Identify which cell holds the provided text, then report its [x, y] central coordinate. 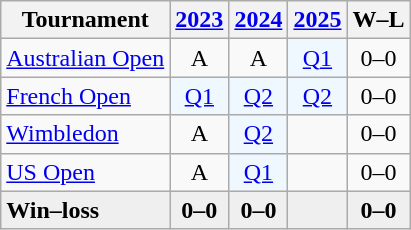
French Open [86, 96]
Tournament [86, 20]
Win–loss [86, 210]
US Open [86, 172]
2025 [318, 20]
2023 [200, 20]
Australian Open [86, 58]
2024 [258, 20]
Wimbledon [86, 134]
W–L [378, 20]
